Locate the cell with the specified text and output its [x, y] center coordinate. 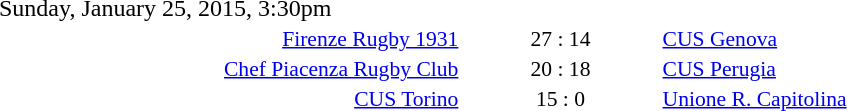
27 : 14 [560, 38]
20 : 18 [560, 68]
